Return the (x, y) coordinate for the center point of the cell that contains the specified text.  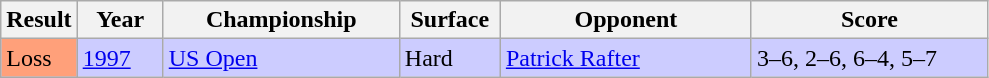
Surface (450, 20)
Opponent (626, 20)
1997 (120, 58)
Score (869, 20)
Result (39, 20)
Year (120, 20)
Patrick Rafter (626, 58)
Hard (450, 58)
US Open (281, 58)
Loss (39, 58)
3–6, 2–6, 6–4, 5–7 (869, 58)
Championship (281, 20)
